Capture the cell that displays the provided text and extract its (X, Y) central coordinate. 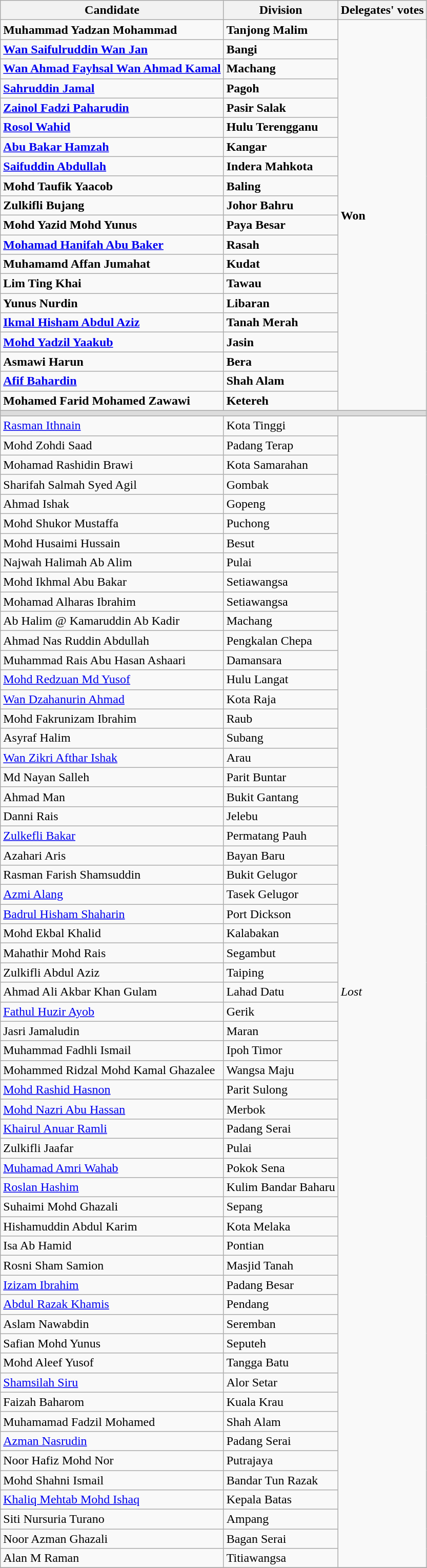
Md Nayan Salleh (112, 777)
Mohd Zohdi Saad (112, 445)
Muhammad Rais Abu Hasan Ashaari (112, 660)
Candidate (112, 10)
Mohd Yadzil Yaakub (112, 342)
Mahathir Mohd Rais (112, 953)
Mohamad Hanifah Abu Baker (112, 245)
Asmawi Harun (112, 362)
Seremban (281, 1324)
Tanjong Malim (281, 30)
Muhamad Amri Wahab (112, 1168)
Delegates' votes (382, 10)
Kulim Bandar Baharu (281, 1187)
Muhamamd Affan Jumahat (112, 264)
Paya Besar (281, 225)
Tawau (281, 284)
Mohd Husaimi Hussain (112, 543)
Faizah Baharom (112, 1402)
Pagoh (281, 88)
Abdul Razak Khamis (112, 1304)
Zulkifli Bujang (112, 205)
Arau (281, 758)
Suhaimi Mohd Ghazali (112, 1207)
Rosol Wahid (112, 127)
Siti Nursuria Turano (112, 1519)
Muhammad Fadhli Ismail (112, 1050)
Wan Ahmad Fayhsal Wan Ahmad Kamal (112, 69)
Badrul Hisham Shaharin (112, 914)
Alan M Raman (112, 1558)
Won (382, 215)
Saifuddin Abdullah (112, 166)
Tanah Merah (281, 323)
Rasman Ithnain (112, 426)
Hulu Langat (281, 680)
Titiawangsa (281, 1558)
Pontian (281, 1246)
Ampang (281, 1519)
Indera Mahkota (281, 166)
Zainol Fadzi Paharudin (112, 108)
Ahmad Ishak (112, 504)
Bagan Serai (281, 1539)
Najwah Halimah Ab Alim (112, 563)
Ahmad Man (112, 797)
Mohd Rashid Hasnon (112, 1089)
Roslan Hashim (112, 1187)
Khairul Anuar Ramli (112, 1128)
Kalabakan (281, 934)
Mohd Ikhmal Abu Bakar (112, 582)
Bayan Baru (281, 855)
Muhamamad Fadzil Mohamed (112, 1421)
Seputeh (281, 1343)
Zulkifli Abdul Aziz (112, 972)
Kangar (281, 147)
Kota Melaka (281, 1226)
Bera (281, 362)
Pengkalan Chepa (281, 641)
Mohammed Ridzal Mohd Kamal Ghazalee (112, 1070)
Damansara (281, 660)
Mohd Taufik Yaacob (112, 186)
Port Dickson (281, 914)
Pokok Sena (281, 1168)
Ketereh (281, 401)
Hishamuddin Abdul Karim (112, 1226)
Taiping (281, 972)
Jelebu (281, 816)
Khaliq Mehtab Mohd Ishaq (112, 1500)
Padang Besar (281, 1285)
Mohd Redzuan Md Yusof (112, 680)
Ikmal Hisham Abdul Aziz (112, 323)
Mohd Nazri Abu Hassan (112, 1109)
Safian Mohd Yunus (112, 1343)
Azahari Aris (112, 855)
Kudat (281, 264)
Johor Bahru (281, 205)
Azman Nasrudin (112, 1441)
Maran (281, 1031)
Mohd Aleef Yusof (112, 1363)
Mohd Yazid Mohd Yunus (112, 225)
Wan Zikri Afthar Ishak (112, 758)
Bukit Gelugor (281, 875)
Pasir Salak (281, 108)
Ahmad Nas Ruddin Abdullah (112, 641)
Gerik (281, 1011)
Sharifah Salmah Syed Agil (112, 484)
Bukit Gantang (281, 797)
Shamsilah Siru (112, 1382)
Mohd Fakrunizam Ibrahim (112, 719)
Sepang (281, 1207)
Pendang (281, 1304)
Muhammad Yadzan Mohammad (112, 30)
Puchong (281, 523)
Asyraf Halim (112, 738)
Kuala Krau (281, 1402)
Afif Bahardin (112, 381)
Mohamad Rashidin Brawi (112, 465)
Yunus Nurdin (112, 303)
Rasman Farish Shamsuddin (112, 875)
Jasri Jamaludin (112, 1031)
Wan Dzahanurin Ahmad (112, 699)
Parit Buntar (281, 777)
Kepala Batas (281, 1500)
Azmi Alang (112, 895)
Alor Setar (281, 1382)
Mohamed Farid Mohamed Zawawi (112, 401)
Bandar Tun Razak (281, 1480)
Noor Azman Ghazali (112, 1539)
Rosni Sham Samion (112, 1265)
Noor Hafiz Mohd Nor (112, 1460)
Wangsa Maju (281, 1070)
Besut (281, 543)
Gopeng (281, 504)
Mohd Shukor Mustaffa (112, 523)
Kota Samarahan (281, 465)
Danni Rais (112, 816)
Baling (281, 186)
Putrajaya (281, 1460)
Wan Saifulruddin Wan Jan (112, 49)
Sahruddin Jamal (112, 88)
Merbok (281, 1109)
Hulu Terengganu (281, 127)
Zulkefli Bakar (112, 836)
Bangi (281, 49)
Tangga Batu (281, 1363)
Mohd Shahni Ismail (112, 1480)
Isa Ab Hamid (112, 1246)
Fathul Huzir Ayob (112, 1011)
Zulkifli Jaafar (112, 1148)
Aslam Nawabdin (112, 1324)
Lahad Datu (281, 992)
Lim Ting Khai (112, 284)
Tasek Gelugor (281, 895)
Mohd Ekbal Khalid (112, 934)
Kota Raja (281, 699)
Subang (281, 738)
Gombak (281, 484)
Padang Terap (281, 445)
Kota Tinggi (281, 426)
Jasin (281, 342)
Segambut (281, 953)
Raub (281, 719)
Parit Sulong (281, 1089)
Abu Bakar Hamzah (112, 147)
Permatang Pauh (281, 836)
Masjid Tanah (281, 1265)
Division (281, 10)
Libaran (281, 303)
Ahmad Ali Akbar Khan Gulam (112, 992)
Rasah (281, 245)
Ab Halim @ Kamaruddin Ab Kadir (112, 621)
Ipoh Timor (281, 1050)
Mohamad Alharas Ibrahim (112, 602)
Izizam Ibrahim (112, 1285)
Lost (382, 992)
